Return the (x, y) coordinate for the center point of the cell that contains the specified text.  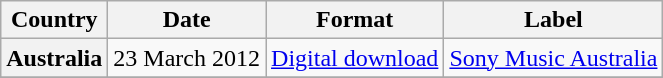
23 March 2012 (187, 58)
Digital download (355, 58)
Label (554, 20)
Date (187, 20)
Australia (54, 58)
Country (54, 20)
Sony Music Australia (554, 58)
Format (355, 20)
